Determine the (X, Y) coordinate at the center of the cell enclosing the given text.  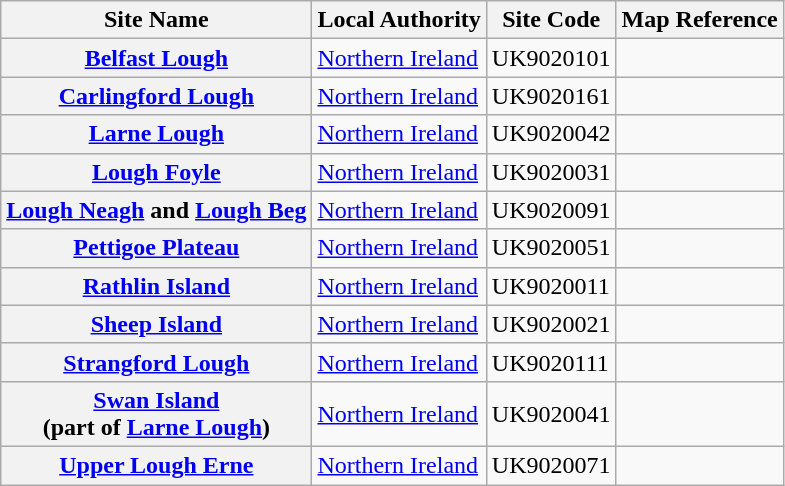
Upper Lough Erne (156, 465)
UK9020042 (551, 134)
Pettigoe Plateau (156, 248)
Rathlin Island (156, 286)
Sheep Island (156, 324)
Carlingford Lough (156, 96)
UK9020071 (551, 465)
Map Reference (700, 20)
Strangford Lough (156, 362)
UK9020031 (551, 172)
UK9020041 (551, 414)
Swan Island(part of Larne Lough) (156, 414)
Larne Lough (156, 134)
UK9020101 (551, 58)
UK9020051 (551, 248)
UK9020111 (551, 362)
Site Name (156, 20)
UK9020091 (551, 210)
UK9020011 (551, 286)
Belfast Lough (156, 58)
Lough Neagh and Lough Beg (156, 210)
Site Code (551, 20)
UK9020161 (551, 96)
Lough Foyle (156, 172)
Local Authority (399, 20)
UK9020021 (551, 324)
